Determine the (X, Y) coordinate at the center of the cell enclosing the given text.  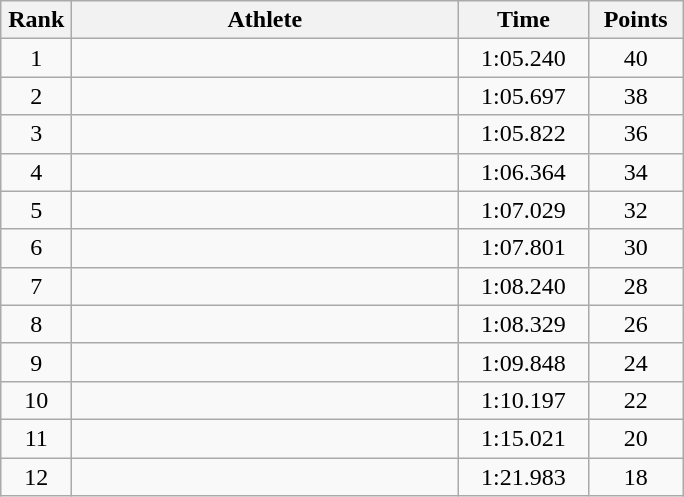
2 (36, 96)
1:07.801 (524, 248)
40 (636, 58)
8 (36, 324)
1:08.329 (524, 324)
22 (636, 400)
20 (636, 438)
4 (36, 172)
1:21.983 (524, 477)
34 (636, 172)
5 (36, 210)
1:09.848 (524, 362)
1 (36, 58)
9 (36, 362)
1:15.021 (524, 438)
36 (636, 134)
11 (36, 438)
3 (36, 134)
1:05.240 (524, 58)
Rank (36, 20)
Athlete (265, 20)
38 (636, 96)
28 (636, 286)
6 (36, 248)
10 (36, 400)
1:05.822 (524, 134)
1:06.364 (524, 172)
1:05.697 (524, 96)
Points (636, 20)
24 (636, 362)
7 (36, 286)
1:07.029 (524, 210)
1:10.197 (524, 400)
1:08.240 (524, 286)
12 (36, 477)
Time (524, 20)
18 (636, 477)
30 (636, 248)
32 (636, 210)
26 (636, 324)
